For the text-containing cell, return its midpoint in [x, y] coordinate format. 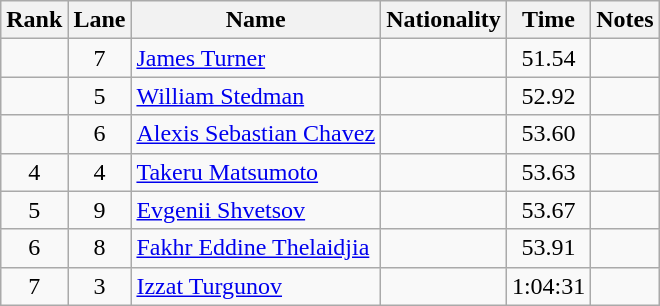
9 [100, 210]
Takeru Matsumoto [256, 172]
Izzat Turgunov [256, 286]
53.91 [548, 248]
1:04:31 [548, 286]
James Turner [256, 58]
Time [548, 20]
Notes [625, 20]
Nationality [444, 20]
52.92 [548, 96]
William Stedman [256, 96]
51.54 [548, 58]
Name [256, 20]
Rank [34, 20]
Fakhr Eddine Thelaidjia [256, 248]
53.60 [548, 134]
8 [100, 248]
Alexis Sebastian Chavez [256, 134]
Evgenii Shvetsov [256, 210]
Lane [100, 20]
53.67 [548, 210]
3 [100, 286]
53.63 [548, 172]
